Return the [x, y] coordinate for the center point of the cell that contains the specified text.  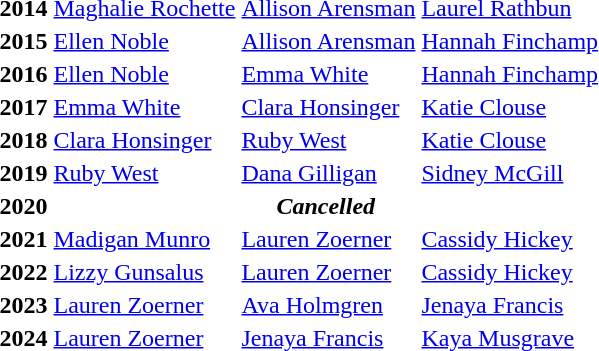
Ava Holmgren [328, 305]
Lizzy Gunsalus [144, 272]
Dana Gilligan [328, 173]
Allison Arensman [328, 41]
Madigan Munro [144, 239]
